Locate the cell with the specified text and output its [X, Y] center coordinate. 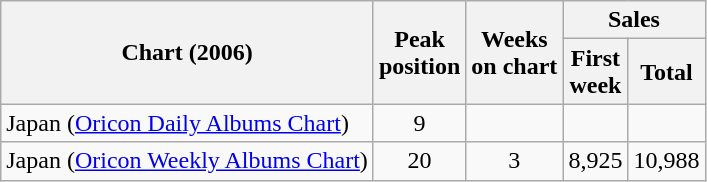
9 [419, 123]
Japan (Oricon Daily Albums Chart) [188, 123]
Peakposition [419, 52]
Firstweek [596, 72]
Chart (2006) [188, 52]
10,988 [666, 161]
8,925 [596, 161]
Total [666, 72]
Sales [634, 20]
Weekson chart [514, 52]
Japan (Oricon Weekly Albums Chart) [188, 161]
20 [419, 161]
3 [514, 161]
